Detect which cell encompasses the target text, then output its [X, Y] center coordinate. 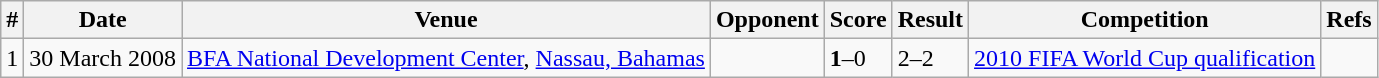
2–2 [930, 58]
2010 FIFA World Cup qualification [1145, 58]
1 [12, 58]
Result [930, 20]
1–0 [858, 58]
Opponent [767, 20]
Competition [1145, 20]
Venue [446, 20]
Date [103, 20]
Score [858, 20]
# [12, 20]
BFA National Development Center, Nassau, Bahamas [446, 58]
30 March 2008 [103, 58]
Refs [1349, 20]
